Extract the (x, y) coordinate from the center of the cell holding the provided text.  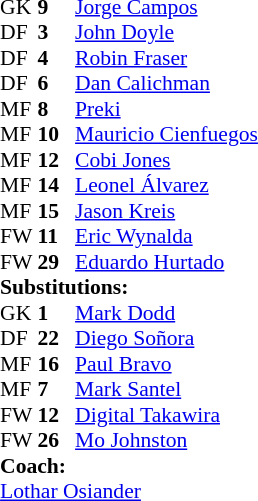
Paul Bravo (166, 364)
4 (57, 58)
Substitutions: (129, 287)
8 (57, 109)
14 (57, 185)
Eric Wynalda (166, 237)
Cobi Jones (166, 160)
Mark Dodd (166, 313)
Eduardo Hurtado (166, 262)
Digital Takawira (166, 415)
Jason Kreis (166, 211)
John Doyle (166, 33)
29 (57, 262)
6 (57, 83)
Diego Soñora (166, 339)
Preki (166, 109)
Dan Calichman (166, 83)
22 (57, 339)
26 (57, 441)
Mo Johnston (166, 441)
Mark Santel (166, 389)
15 (57, 211)
Coach: (129, 466)
Mauricio Cienfuegos (166, 135)
10 (57, 135)
Leonel Álvarez (166, 185)
GK (19, 313)
16 (57, 364)
7 (57, 389)
3 (57, 33)
11 (57, 237)
1 (57, 313)
Robin Fraser (166, 58)
